Provide the (X, Y) coordinate of the cell's center where the given text is located.  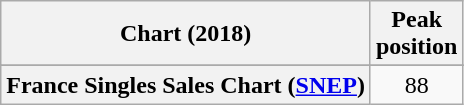
Peakposition (416, 34)
Chart (2018) (186, 34)
88 (416, 85)
France Singles Sales Chart (SNEP) (186, 85)
